Capture the cell that displays the provided text and extract its [X, Y] central coordinate. 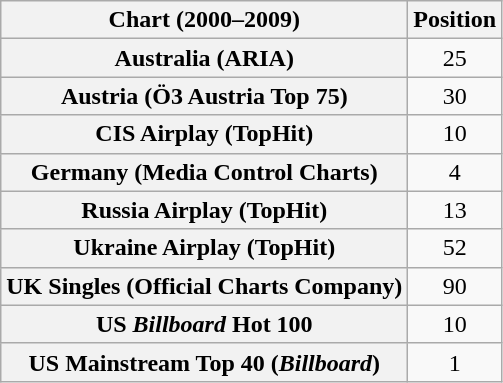
US Mainstream Top 40 (Billboard) [204, 362]
Australia (ARIA) [204, 58]
90 [455, 286]
Russia Airplay (TopHit) [204, 210]
Chart (2000–2009) [204, 20]
30 [455, 96]
UK Singles (Official Charts Company) [204, 286]
25 [455, 58]
CIS Airplay (TopHit) [204, 134]
1 [455, 362]
US Billboard Hot 100 [204, 324]
Germany (Media Control Charts) [204, 172]
13 [455, 210]
4 [455, 172]
52 [455, 248]
Austria (Ö3 Austria Top 75) [204, 96]
Ukraine Airplay (TopHit) [204, 248]
Position [455, 20]
